Search for the cell housing the specified text and yield its (x, y) center coordinate. 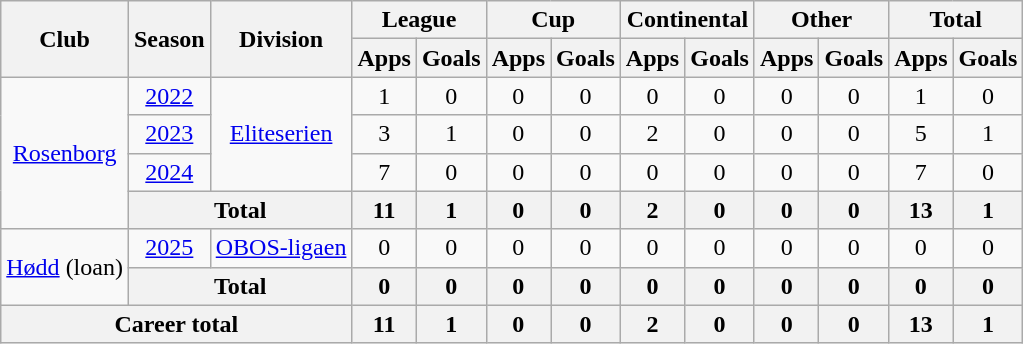
Club (65, 39)
Career total (176, 324)
Season (169, 39)
2025 (169, 248)
2023 (169, 134)
Continental (687, 20)
Other (821, 20)
Rosenborg (65, 153)
3 (384, 134)
Cup (553, 20)
5 (921, 134)
Eliteserien (281, 134)
Hødd (loan) (65, 267)
OBOS-ligaen (281, 248)
Division (281, 39)
2022 (169, 96)
2024 (169, 172)
League (419, 20)
